Return the [X, Y] coordinate for the center point of the cell that contains the specified text.  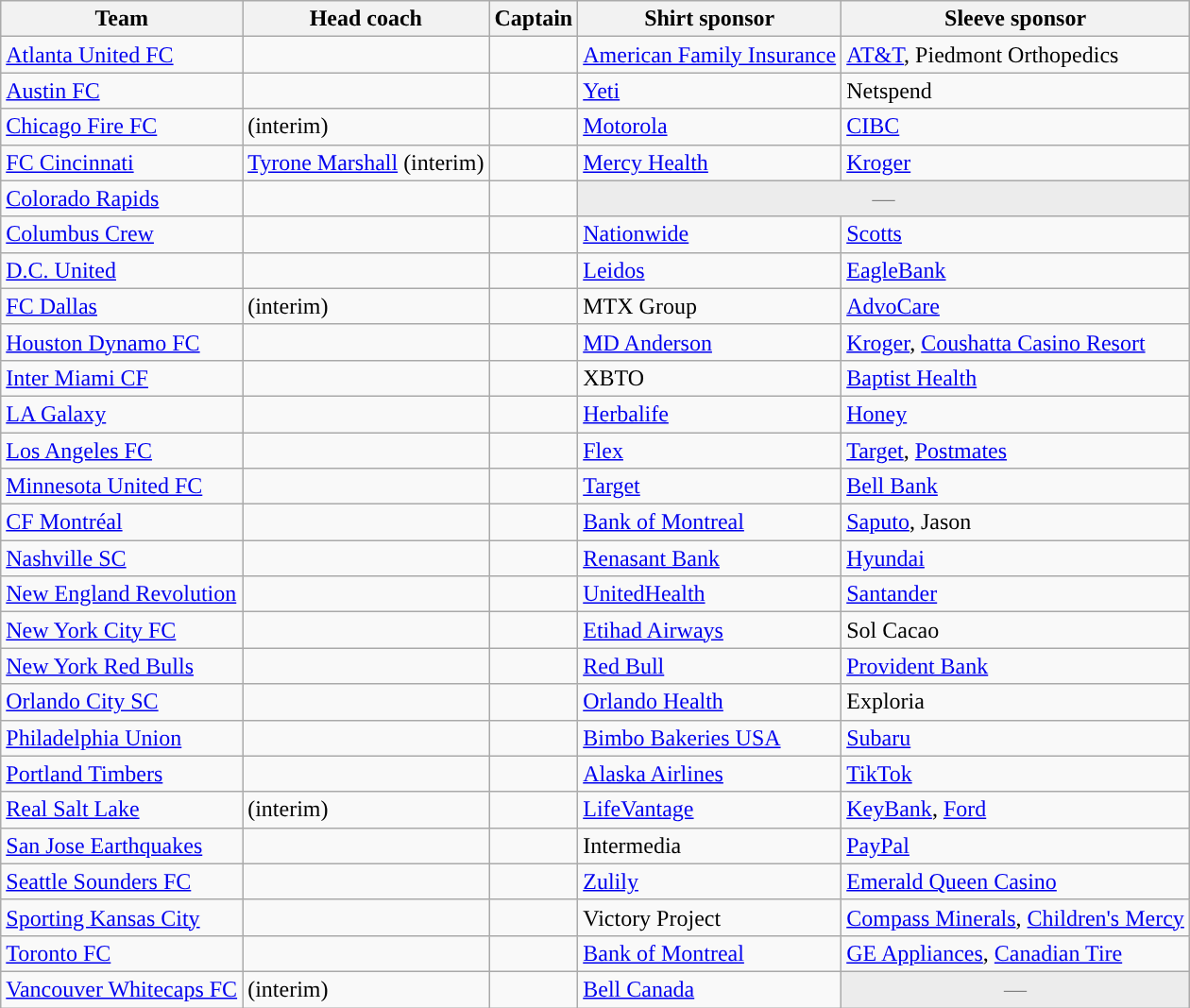
MTX Group [710, 306]
American Family Insurance [710, 55]
Toronto FC [122, 953]
Subaru [1016, 738]
Seattle Sounders FC [122, 881]
Baptist Health [1016, 378]
Compass Minerals, Children's Mercy [1016, 917]
New England Revolution [122, 594]
Netspend [1016, 91]
New York City FC [122, 630]
Houston Dynamo FC [122, 342]
Target [710, 487]
Shirt sponsor [710, 19]
Saputo, Jason [1016, 522]
Alaska Airlines [710, 774]
UnitedHealth [710, 594]
Columbus Crew [122, 234]
Nashville SC [122, 558]
TikTok [1016, 774]
Atlanta United FC [122, 55]
Inter Miami CF [122, 378]
Chicago Fire FC [122, 127]
Kroger [1016, 162]
Santander [1016, 594]
Mercy Health [710, 162]
Real Salt Lake [122, 810]
Emerald Queen Casino [1016, 881]
Leidos [710, 270]
D.C. United [122, 270]
Hyundai [1016, 558]
Herbalife [710, 414]
Sol Cacao [1016, 630]
Team [122, 19]
Austin FC [122, 91]
Los Angeles FC [122, 451]
Scotts [1016, 234]
EagleBank [1016, 270]
Bell Bank [1016, 487]
KeyBank, Ford [1016, 810]
Target, Postmates [1016, 451]
Zulily [710, 881]
Flex [710, 451]
Head coach [366, 19]
PayPal [1016, 846]
Provident Bank [1016, 666]
CIBC [1016, 127]
FC Dallas [122, 306]
Portland Timbers [122, 774]
Bell Canada [710, 989]
Nationwide [710, 234]
Honey [1016, 414]
Motorola [710, 127]
Colorado Rapids [122, 198]
Minnesota United FC [122, 487]
Kroger, Coushatta Casino Resort [1016, 342]
AT&T, Piedmont Orthopedics [1016, 55]
Etihad Airways [710, 630]
New York Red Bulls [122, 666]
Red Bull [710, 666]
Orlando Health [710, 702]
Exploria [1016, 702]
CF Montréal [122, 522]
LA Galaxy [122, 414]
Yeti [710, 91]
Sleeve sponsor [1016, 19]
Renasant Bank [710, 558]
Sporting Kansas City [122, 917]
Bimbo Bakeries USA [710, 738]
LifeVantage [710, 810]
AdvoCare [1016, 306]
San Jose Earthquakes [122, 846]
Victory Project [710, 917]
Orlando City SC [122, 702]
Captain [534, 19]
Intermedia [710, 846]
FC Cincinnati [122, 162]
GE Appliances, Canadian Tire [1016, 953]
MD Anderson [710, 342]
Vancouver Whitecaps FC [122, 989]
Philadelphia Union [122, 738]
Tyrone Marshall (interim) [366, 162]
XBTO [710, 378]
